Scan for the cell matching the given text and deliver its [x, y] coordinate at center. 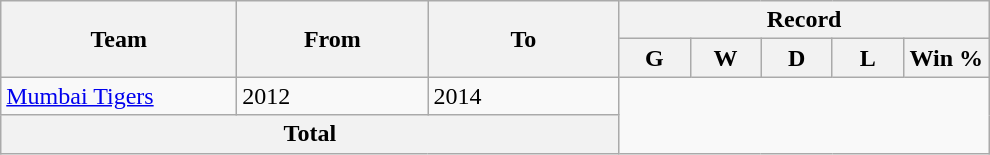
L [868, 58]
Team [119, 39]
Record [804, 20]
W [726, 58]
2012 [332, 96]
Total [310, 134]
D [796, 58]
From [332, 39]
G [654, 58]
Mumbai Tigers [119, 96]
Win % [946, 58]
2014 [524, 96]
To [524, 39]
